Extract the (x, y) coordinate from the center of the cell holding the provided text.  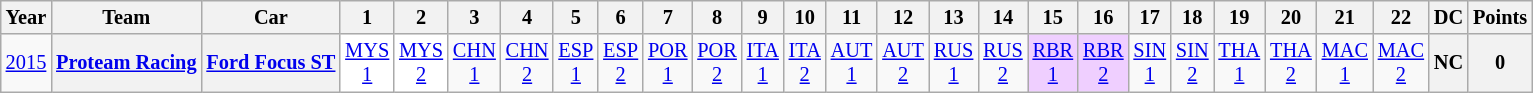
ESP1 (576, 63)
SIN2 (1192, 63)
0 (1500, 63)
3 (474, 17)
Ford Focus ST (270, 63)
16 (1103, 17)
5 (576, 17)
18 (1192, 17)
11 (852, 17)
RUS2 (1002, 63)
9 (763, 17)
6 (620, 17)
RBR1 (1053, 63)
12 (903, 17)
ITA1 (763, 63)
13 (954, 17)
MYS1 (367, 63)
19 (1240, 17)
RBR2 (1103, 63)
8 (716, 17)
20 (1291, 17)
Team (126, 17)
Car (270, 17)
Year (26, 17)
POR2 (716, 63)
SIN1 (1150, 63)
CHN2 (528, 63)
CHN1 (474, 63)
1 (367, 17)
Points (1500, 17)
RUS1 (954, 63)
THA2 (1291, 63)
MYS2 (421, 63)
AUT2 (903, 63)
ESP2 (620, 63)
4 (528, 17)
THA1 (1240, 63)
14 (1002, 17)
10 (805, 17)
AUT1 (852, 63)
22 (1401, 17)
DC (1448, 17)
POR1 (668, 63)
MAC2 (1401, 63)
2015 (26, 63)
21 (1345, 17)
NC (1448, 63)
7 (668, 17)
17 (1150, 17)
ITA2 (805, 63)
15 (1053, 17)
2 (421, 17)
Proteam Racing (126, 63)
MAC1 (1345, 63)
